Output the (X, Y) coordinate of the center of the cell containing the given text.  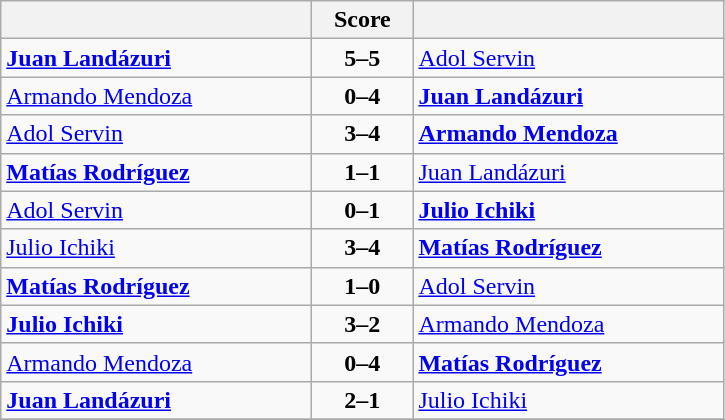
1–0 (362, 286)
Score (362, 20)
3–2 (362, 324)
5–5 (362, 58)
0–1 (362, 210)
1–1 (362, 172)
2–1 (362, 400)
